Output the [x, y] coordinate of the center of the cell containing the given text.  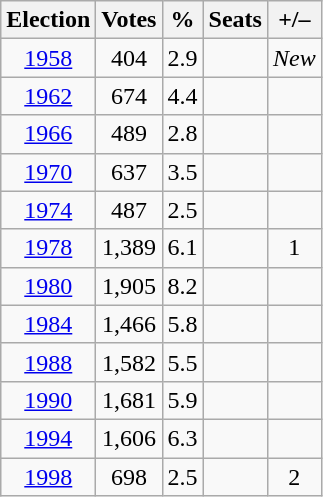
1984 [48, 324]
1,466 [129, 324]
5.5 [182, 362]
489 [129, 134]
4.4 [182, 96]
8.2 [182, 286]
1994 [48, 438]
1966 [48, 134]
1,606 [129, 438]
Votes [129, 20]
2.9 [182, 58]
1998 [48, 477]
637 [129, 172]
1958 [48, 58]
1974 [48, 210]
2.8 [182, 134]
2 [294, 477]
1,905 [129, 286]
1962 [48, 96]
1988 [48, 362]
698 [129, 477]
674 [129, 96]
1978 [48, 248]
3.5 [182, 172]
1,681 [129, 400]
1970 [48, 172]
1980 [48, 286]
1 [294, 248]
6.1 [182, 248]
1990 [48, 400]
5.9 [182, 400]
487 [129, 210]
New [294, 58]
% [182, 20]
1,582 [129, 362]
404 [129, 58]
6.3 [182, 438]
1,389 [129, 248]
5.8 [182, 324]
+/– [294, 20]
Election [48, 20]
Seats [235, 20]
